Output the [x, y] coordinate of the center of the cell containing the given text.  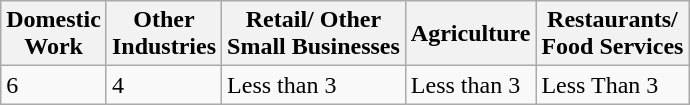
4 [164, 85]
DomesticWork [54, 34]
Restaurants/Food Services [612, 34]
Retail/ OtherSmall Businesses [314, 34]
OtherIndustries [164, 34]
6 [54, 85]
Less Than 3 [612, 85]
Agriculture [470, 34]
